From the cell containing the given text, extract its center point as (X, Y) coordinate. 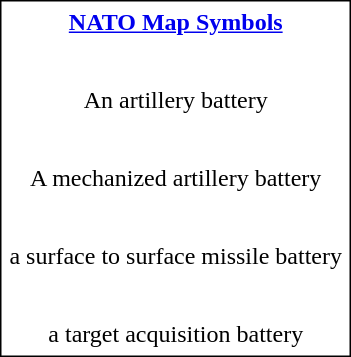
An artillery battery (176, 100)
NATO Map Symbols (176, 22)
a surface to surface missile battery (176, 256)
A mechanized artillery battery (176, 178)
a target acquisition battery (176, 334)
